Return the [X, Y] coordinate for the center point of the cell that contains the specified text.  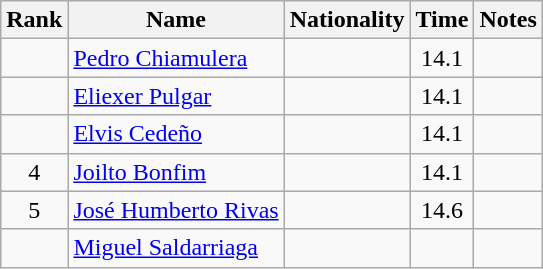
Elvis Cedeño [176, 134]
Pedro Chiamulera [176, 58]
4 [34, 172]
Miguel Saldarriaga [176, 248]
Joilto Bonfim [176, 172]
Rank [34, 20]
5 [34, 210]
Name [176, 20]
Nationality [347, 20]
14.6 [442, 210]
Time [442, 20]
Eliexer Pulgar [176, 96]
Notes [508, 20]
José Humberto Rivas [176, 210]
